Pinpoint the cell where the given text exists, returning its [x, y] midpoint coordinate. 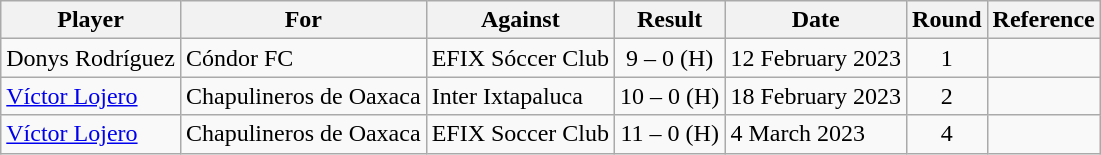
2 [947, 96]
Result [669, 20]
4 [947, 134]
Player [91, 20]
12 February 2023 [816, 58]
9 – 0 (H) [669, 58]
4 March 2023 [816, 134]
Donys Rodríguez [91, 58]
Reference [1044, 20]
Date [816, 20]
Against [520, 20]
EFIX Soccer Club [520, 134]
EFIX Sóccer Club [520, 58]
Cóndor FC [303, 58]
11 – 0 (H) [669, 134]
Inter Ixtapaluca [520, 96]
10 – 0 (H) [669, 96]
For [303, 20]
Round [947, 20]
18 February 2023 [816, 96]
1 [947, 58]
